Identify which cell holds the provided text, then report its (x, y) central coordinate. 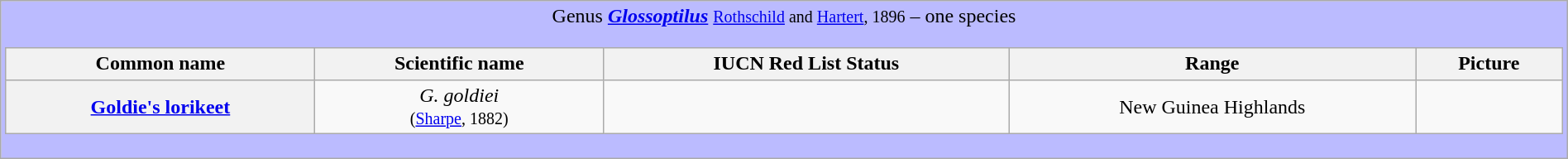
New Guinea Highlands (1212, 106)
Range (1212, 64)
Scientific name (460, 64)
Picture (1489, 64)
G. goldiei (Sharpe, 1882) (460, 106)
Common name (160, 64)
IUCN Red List Status (806, 64)
Goldie's lorikeet (160, 106)
